From the cell containing the given text, extract its center point as [X, Y] coordinate. 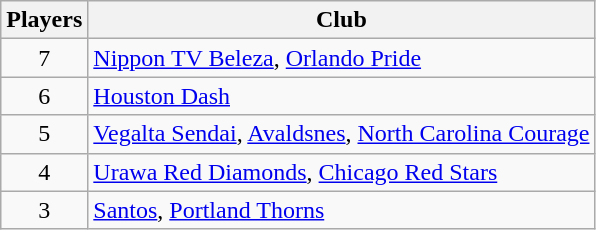
5 [44, 134]
4 [44, 172]
Players [44, 20]
Vegalta Sendai, Avaldsnes, North Carolina Courage [342, 134]
Santos, Portland Thorns [342, 210]
Club [342, 20]
Houston Dash [342, 96]
Nippon TV Beleza, Orlando Pride [342, 58]
Urawa Red Diamonds, Chicago Red Stars [342, 172]
3 [44, 210]
6 [44, 96]
7 [44, 58]
